Provide the (x, y) coordinate of the cell's center where the given text is located.  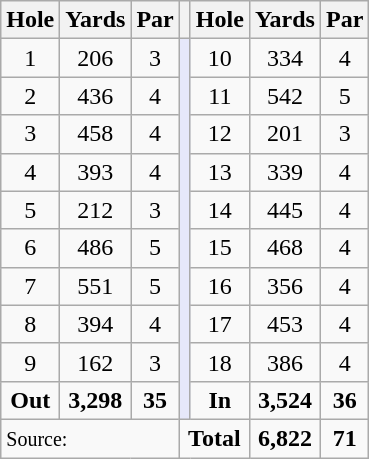
16 (220, 286)
334 (284, 58)
1 (30, 58)
13 (220, 172)
393 (96, 172)
14 (220, 210)
71 (344, 438)
3,298 (96, 400)
17 (220, 324)
486 (96, 248)
36 (344, 400)
206 (96, 58)
9 (30, 362)
201 (284, 134)
445 (284, 210)
2 (30, 96)
339 (284, 172)
212 (96, 210)
10 (220, 58)
356 (284, 286)
8 (30, 324)
386 (284, 362)
453 (284, 324)
7 (30, 286)
In (220, 400)
Out (30, 400)
12 (220, 134)
Source: (90, 438)
6 (30, 248)
18 (220, 362)
15 (220, 248)
436 (96, 96)
468 (284, 248)
162 (96, 362)
6,822 (284, 438)
Total (214, 438)
11 (220, 96)
394 (96, 324)
542 (284, 96)
458 (96, 134)
3,524 (284, 400)
551 (96, 286)
35 (155, 400)
